For the text-containing cell, return its midpoint in (X, Y) coordinate format. 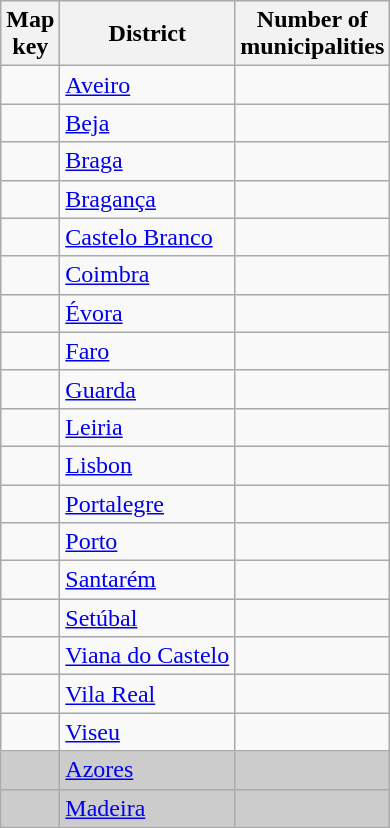
Madeira (148, 808)
Setúbal (148, 618)
Évora (148, 313)
Portalegre (148, 503)
Azores (148, 770)
Mapkey (30, 34)
Viseu (148, 732)
Leiria (148, 427)
Bragança (148, 199)
Beja (148, 123)
Lisbon (148, 465)
Braga (148, 161)
Porto (148, 542)
Castelo Branco (148, 237)
District (148, 34)
Aveiro (148, 85)
Viana do Castelo (148, 656)
Vila Real (148, 694)
Number ofmunicipalities (312, 34)
Guarda (148, 389)
Faro (148, 351)
Coimbra (148, 275)
Santarém (148, 580)
